Determine the (x, y) coordinate at the center of the cell enclosing the given text.  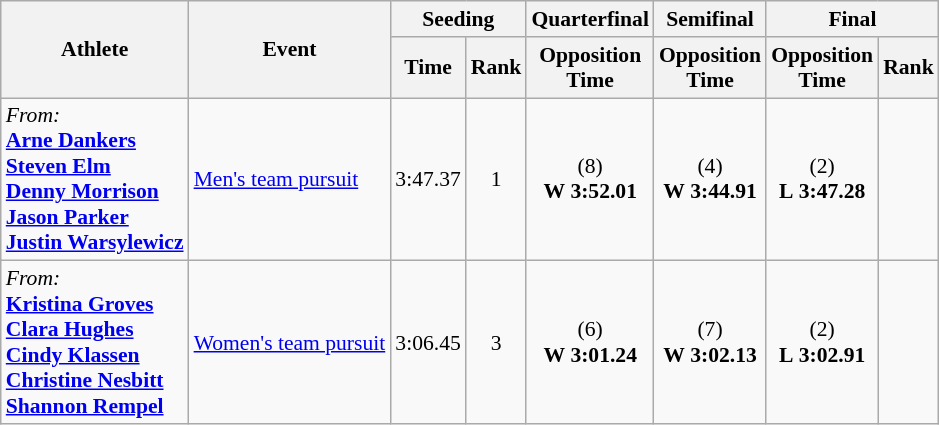
3:47.37 (428, 180)
Seeding (458, 19)
(2)L 3:47.28 (822, 180)
Final (852, 19)
Event (290, 50)
Time (428, 68)
(2)L 3:02.91 (822, 342)
From: Kristina GrovesClara HughesCindy KlassenChristine NesbittShannon Rempel (95, 342)
Men's team pursuit (290, 180)
Athlete (95, 50)
From: Arne DankersSteven ElmDenny MorrisonJason ParkerJustin Warsylewicz (95, 180)
3:06.45 (428, 342)
Semifinal (710, 19)
3 (496, 342)
Quarterfinal (590, 19)
(4)W 3:44.91 (710, 180)
(8)W 3:52.01 (590, 180)
Women's team pursuit (290, 342)
1 (496, 180)
(6)W 3:01.24 (590, 342)
(7)W 3:02.13 (710, 342)
